Identify which cell holds the provided text, then report its [x, y] central coordinate. 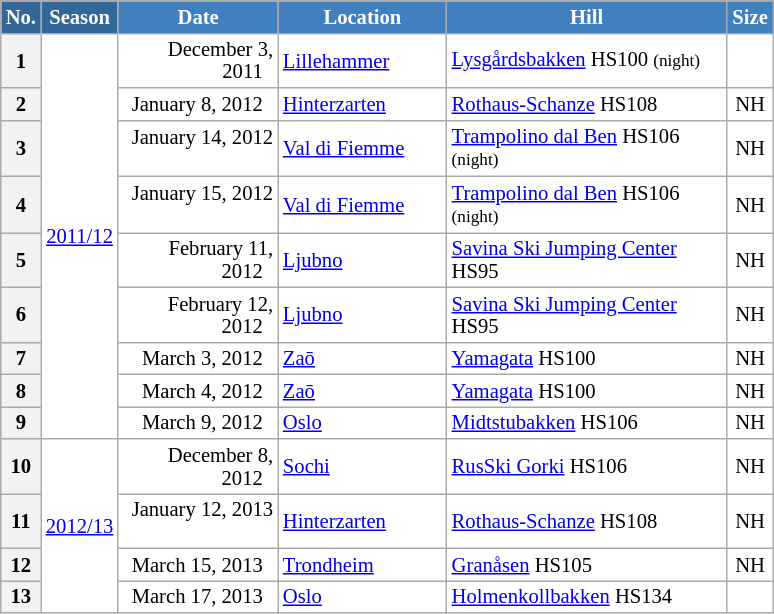
4 [21, 204]
5 [21, 260]
March 9, 2012 [198, 422]
March 17, 2013 [198, 596]
Lillehammer [362, 60]
8 [21, 390]
January 8, 2012 [198, 104]
12 [21, 564]
2011/12 [80, 236]
Season [80, 16]
9 [21, 422]
February 12, 2012 [198, 314]
March 3, 2012 [198, 358]
Granåsen HS105 [587, 564]
Date [198, 16]
January 12, 2013 [198, 520]
February 11, 2012 [198, 260]
March 15, 2013 [198, 564]
RusSki Gorki HS106 [587, 466]
Sochi [362, 466]
10 [21, 466]
December 8, 2012 [198, 466]
13 [21, 596]
No. [21, 16]
2 [21, 104]
Midtstubakken HS106 [587, 422]
2012/13 [80, 525]
Hill [587, 16]
December 3, 2011 [198, 60]
Size [750, 16]
Trondheim [362, 564]
March 4, 2012 [198, 390]
January 15, 2012 [198, 204]
7 [21, 358]
Holmenkollbakken HS134 [587, 596]
6 [21, 314]
Lysgårdsbakken HS100 (night) [587, 60]
January 14, 2012 [198, 148]
1 [21, 60]
3 [21, 148]
11 [21, 520]
Location [362, 16]
